Return (x, y) of the center of cell containing provided text 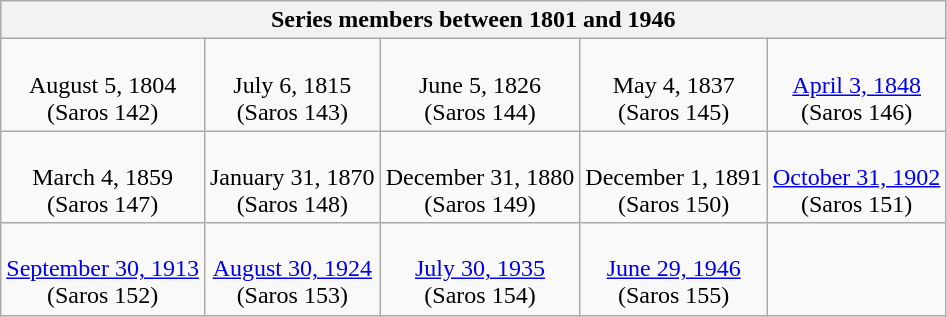
May 4, 1837(Saros 145) (674, 85)
August 30, 1924(Saros 153) (292, 269)
December 1, 1891(Saros 150) (674, 177)
June 5, 1826(Saros 144) (480, 85)
July 6, 1815(Saros 143) (292, 85)
March 4, 1859(Saros 147) (103, 177)
September 30, 1913(Saros 152) (103, 269)
June 29, 1946(Saros 155) (674, 269)
October 31, 1902(Saros 151) (856, 177)
January 31, 1870(Saros 148) (292, 177)
April 3, 1848(Saros 146) (856, 85)
August 5, 1804(Saros 142) (103, 85)
December 31, 1880(Saros 149) (480, 177)
July 30, 1935(Saros 154) (480, 269)
Series members between 1801 and 1946 (474, 20)
